For the text-containing cell, return its midpoint in (x, y) coordinate format. 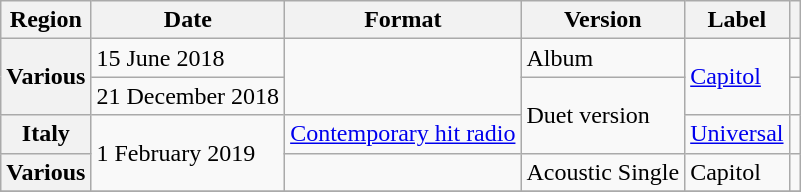
Label (737, 20)
21 December 2018 (188, 96)
1 February 2019 (188, 153)
Acoustic Single (603, 172)
Universal (737, 134)
Album (603, 58)
Italy (46, 134)
Region (46, 20)
15 June 2018 (188, 58)
Version (603, 20)
Duet version (603, 115)
Date (188, 20)
Format (403, 20)
Contemporary hit radio (403, 134)
